Locate the cell with the specified text and output its [x, y] center coordinate. 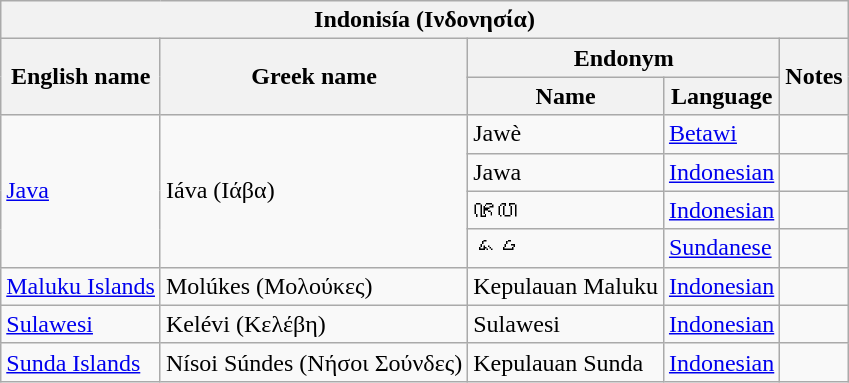
Kelévi (Κελέβη) [314, 324]
Betawi [721, 134]
Kepulauan Maluku [566, 286]
Jawè [566, 134]
Greek name [314, 77]
Nísoi Súndes (Νήσοι Σούνδες) [314, 362]
Name [566, 96]
Sundanese [721, 248]
Jawa [566, 172]
ꦗꦮ [566, 210]
English name [81, 77]
Molúkes (Μολούκες) [314, 286]
Indonisía (Ινδονησία) [424, 20]
Endonym [624, 58]
Maluku Islands [81, 286]
Sunda Islands [81, 362]
Iáva (Ιάβα) [314, 191]
Java [81, 191]
ᮏᮝ [566, 248]
Notes [814, 77]
Kepulauan Sunda [566, 362]
Language [721, 96]
